Extract the [x, y] coordinate from the center of the cell holding the provided text.  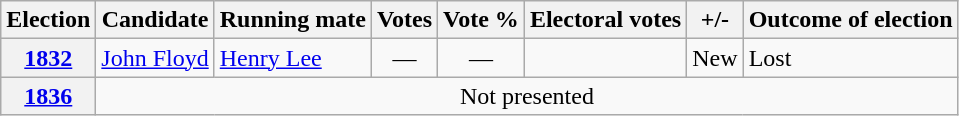
+/- [715, 20]
Election [48, 20]
1836 [48, 96]
New [715, 58]
Candidate [155, 20]
1832 [48, 58]
Outcome of election [850, 20]
Lost [850, 58]
Running mate [292, 20]
Votes [404, 20]
Vote % [482, 20]
Henry Lee [292, 58]
John Floyd [155, 58]
Electoral votes [605, 20]
Not presented [527, 96]
